Scan for the cell matching the given text and deliver its [X, Y] coordinate at center. 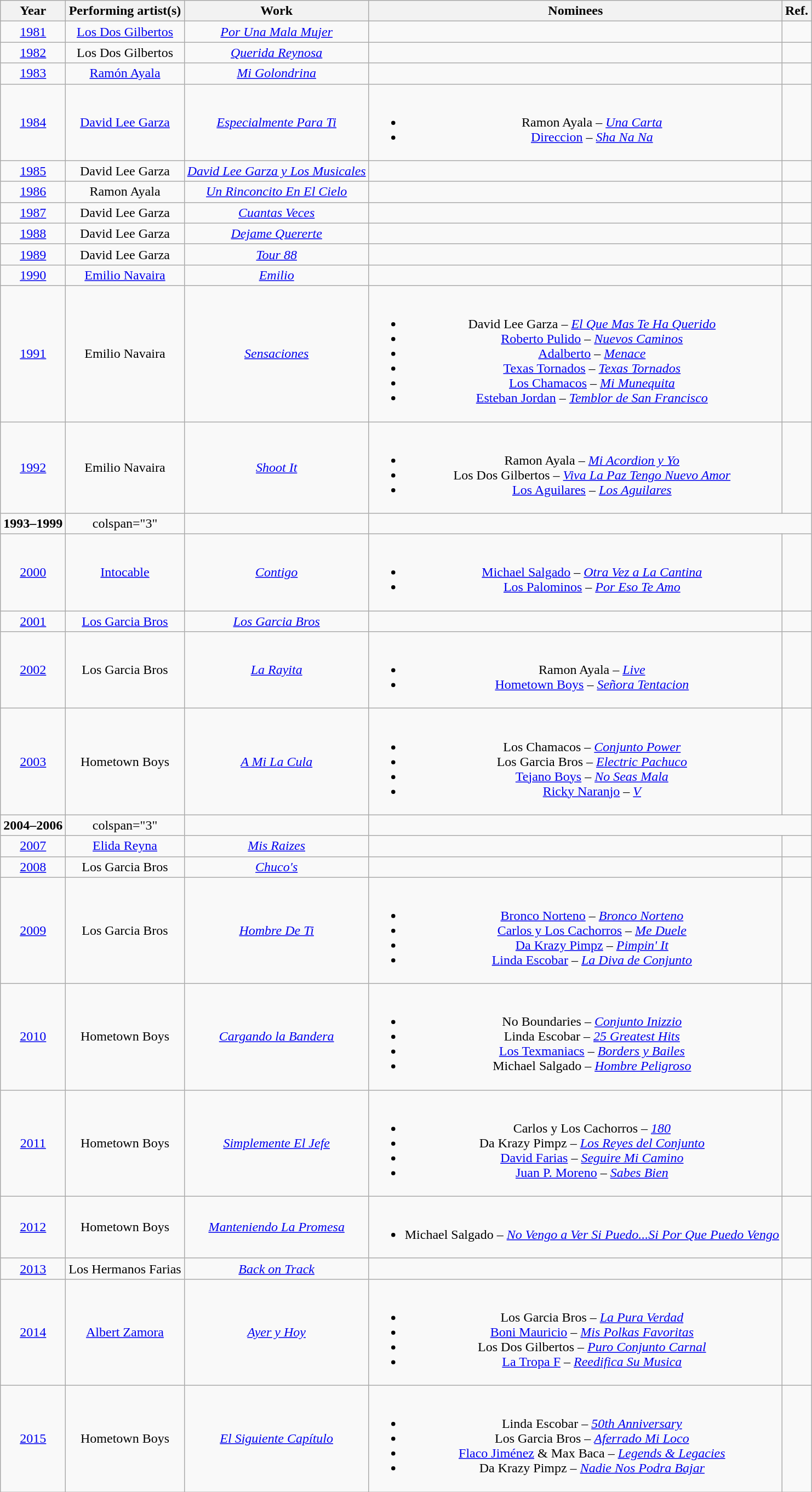
Intocable [125, 573]
Un Rinconcito En El Cielo [276, 192]
1988 [33, 233]
Simplemente El Jefe [276, 1143]
Cargando la Bandera [276, 1037]
Mi Golondrina [276, 73]
Los Hermanos Farias [125, 1268]
2011 [33, 1143]
Ramón Ayala [125, 73]
2004–2006 [33, 825]
Querida Reynosa [276, 53]
Emilio [276, 275]
1993–1999 [33, 524]
Manteniendo La Promesa [276, 1227]
2007 [33, 846]
1991 [33, 353]
La Rayita [276, 670]
Ramon Ayala – Mi Acordion y YoLos Dos Gilbertos – Viva La Paz Tengo Nuevo AmorLos Aguilares – Los Aguilares [575, 468]
Los Chamacos – Conjunto PowerLos Garcia Bros – Electric PachucoTejano Boys – No Seas MalaRicky Naranjo – V [575, 762]
Dejame Quererte [276, 233]
Elida Reyna [125, 846]
1986 [33, 192]
1989 [33, 254]
Michael Salgado – Otra Vez a La CantinaLos Palominos – Por Eso Te Amo [575, 573]
Linda Escobar – 50th AnniversaryLos Garcia Bros – Aferrado Mi LocoFlaco Jiménez & Max Baca – Legends & LegaciesDa Krazy Pimpz – Nadie Nos Podra Bajar [575, 1438]
Chuco's [276, 867]
El Siguiente Capítulo [276, 1438]
2013 [33, 1268]
Work [276, 11]
Hombre De Ti [276, 930]
Contigo [276, 573]
Back on Track [276, 1268]
Albert Zamora [125, 1332]
Ramon Ayala [125, 192]
Cuantas Veces [276, 213]
1987 [33, 213]
Michael Salgado – No Vengo a Ver Si Puedo...Si Por Que Puedo Vengo [575, 1227]
1984 [33, 122]
1981 [33, 32]
2014 [33, 1332]
2003 [33, 762]
Tour 88 [276, 254]
1985 [33, 171]
2008 [33, 867]
Shoot It [276, 468]
A Mi La Cula [276, 762]
Ramon Ayala – LiveHometown Boys – Señora Tentacion [575, 670]
Bronco Norteno – Bronco NortenoCarlos y Los Cachorros – Me DueleDa Krazy Pimpz – Pimpin' ItLinda Escobar – La Diva de Conjunto [575, 930]
Ayer y Hoy [276, 1332]
David Lee Garza y Los Musicales [276, 171]
2009 [33, 930]
Performing artist(s) [125, 11]
Los Garcia Bros – La Pura VerdadBoni Mauricio – Mis Polkas FavoritasLos Dos Gilbertos – Puro Conjunto CarnalLa Tropa F – Reedifica Su Musica [575, 1332]
2001 [33, 621]
2015 [33, 1438]
Por Una Mala Mujer [276, 32]
1990 [33, 275]
Especialmente Para Ti [276, 122]
Ramon Ayala – Una CartaDireccion – Sha Na Na [575, 122]
1983 [33, 73]
2000 [33, 573]
Sensaciones [276, 353]
2010 [33, 1037]
Nominees [575, 11]
2002 [33, 670]
Year [33, 11]
No Boundaries – Conjunto InizzioLinda Escobar – 25 Greatest HitsLos Texmaniacs – Borders y BailesMichael Salgado – Hombre Peligroso [575, 1037]
1992 [33, 468]
2012 [33, 1227]
Ref. [797, 11]
1982 [33, 53]
Carlos y Los Cachorros – 180Da Krazy Pimpz – Los Reyes del ConjuntoDavid Farias – Seguire Mi CaminoJuan P. Moreno – Sabes Bien [575, 1143]
Mis Raizes [276, 846]
